Extract the [x, y] coordinate from the center of the cell holding the provided text.  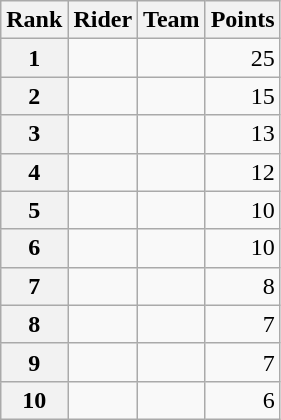
Rider [103, 20]
4 [34, 172]
9 [34, 362]
Points [242, 20]
5 [34, 210]
1 [34, 58]
Team [172, 20]
13 [242, 134]
2 [34, 96]
3 [34, 134]
15 [242, 96]
25 [242, 58]
12 [242, 172]
Rank [34, 20]
